Provide the [X, Y] coordinate of the cell's center where the given text is located.  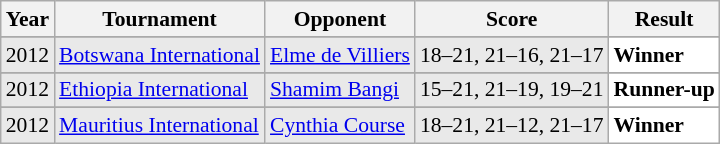
Shamim Bangi [340, 90]
18–21, 21–12, 21–17 [512, 126]
Mauritius International [160, 126]
Tournament [160, 19]
Result [664, 19]
Elme de Villiers [340, 55]
Score [512, 19]
15–21, 21–19, 19–21 [512, 90]
Opponent [340, 19]
Cynthia Course [340, 126]
Botswana International [160, 55]
18–21, 21–16, 21–17 [512, 55]
Year [28, 19]
Runner-up [664, 90]
Ethiopia International [160, 90]
